Return the [x, y] coordinate for the center point of the cell that contains the specified text.  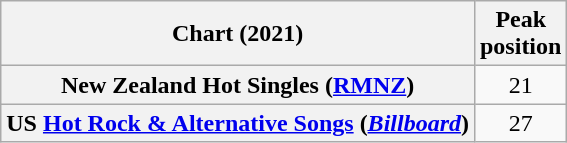
27 [520, 123]
21 [520, 85]
Chart (2021) [238, 34]
New Zealand Hot Singles (RMNZ) [238, 85]
Peakposition [520, 34]
US Hot Rock & Alternative Songs (Billboard) [238, 123]
